Capture the cell that displays the provided text and extract its (X, Y) central coordinate. 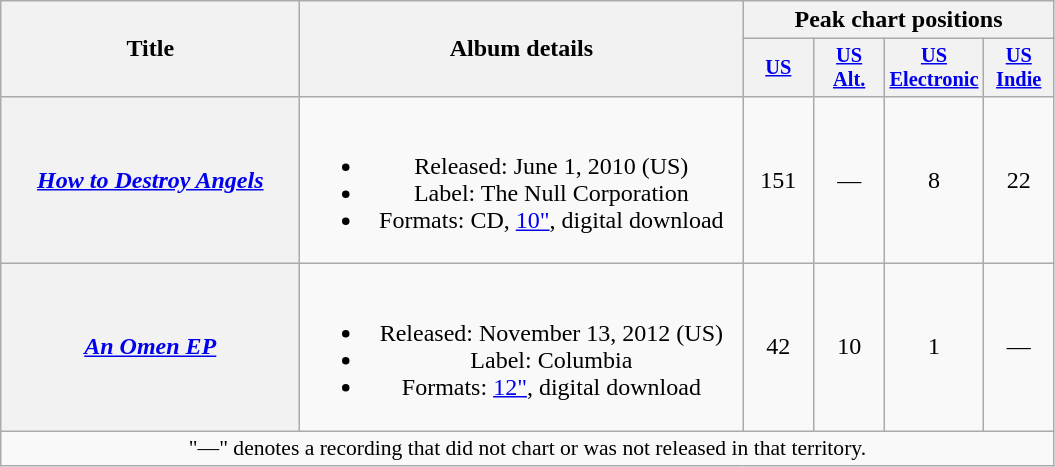
Title (150, 49)
US (778, 68)
151 (778, 180)
1 (934, 348)
Peak chart positions (898, 20)
8 (934, 180)
"—" denotes a recording that did not chart or was not released in that territory. (528, 449)
USAlt. (850, 68)
USIndie (1018, 68)
USElectronic (934, 68)
How to Destroy Angels (150, 180)
Released: November 13, 2012 (US)Label: ColumbiaFormats: 12", digital download (522, 348)
42 (778, 348)
22 (1018, 180)
10 (850, 348)
Album details (522, 49)
Released: June 1, 2010 (US)Label: The Null CorporationFormats: CD, 10", digital download (522, 180)
An Omen EP (150, 348)
